Return the [X, Y] coordinate for the center point of the cell that contains the specified text.  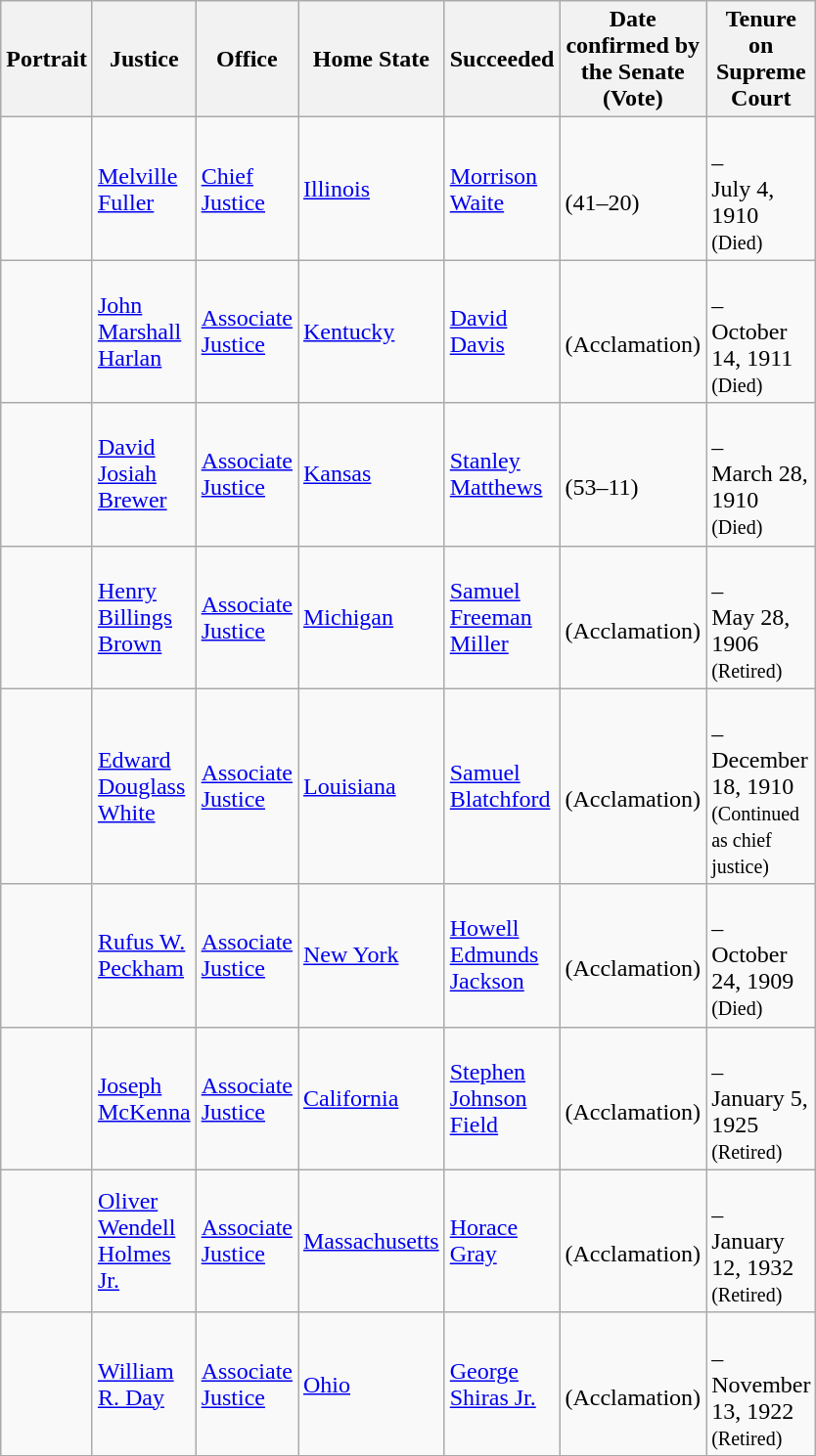
Massachusetts [371, 1241]
California [371, 1098]
Morrison Waite [502, 189]
Home State [371, 59]
New York [371, 955]
–January 5, 1925(Retired) [761, 1098]
Rufus W. Peckham [144, 955]
–December 18, 1910(Continued as chief justice) [761, 786]
Tenure on Supreme Court [761, 59]
Michigan [371, 617]
Henry Billings Brown [144, 617]
Office [247, 59]
–March 28, 1910(Died) [761, 474]
–November 13, 1922(Retired) [761, 1384]
Stephen Johnson Field [502, 1098]
Justice [144, 59]
Samuel Blatchford [502, 786]
(41–20) [633, 189]
Melville Fuller [144, 189]
Ohio [371, 1384]
Stanley Matthews [502, 474]
Illinois [371, 189]
–January 12, 1932(Retired) [761, 1241]
George Shiras Jr. [502, 1384]
Oliver Wendell Holmes Jr. [144, 1241]
Howell Edmunds Jackson [502, 955]
Edward Douglass White [144, 786]
Joseph McKenna [144, 1098]
–October 24, 1909(Died) [761, 955]
Samuel Freeman Miller [502, 617]
Chief Justice [247, 189]
Kansas [371, 474]
Horace Gray [502, 1241]
–July 4, 1910(Died) [761, 189]
–May 28, 1906(Retired) [761, 617]
–October 14, 1911(Died) [761, 331]
David Davis [502, 331]
Date confirmed by the Senate(Vote) [633, 59]
(53–11) [633, 474]
Kentucky [371, 331]
Portrait [47, 59]
David Josiah Brewer [144, 474]
William R. Day [144, 1384]
Louisiana [371, 786]
John Marshall Harlan [144, 331]
Succeeded [502, 59]
